Identify which cell holds the provided text, then report its [x, y] central coordinate. 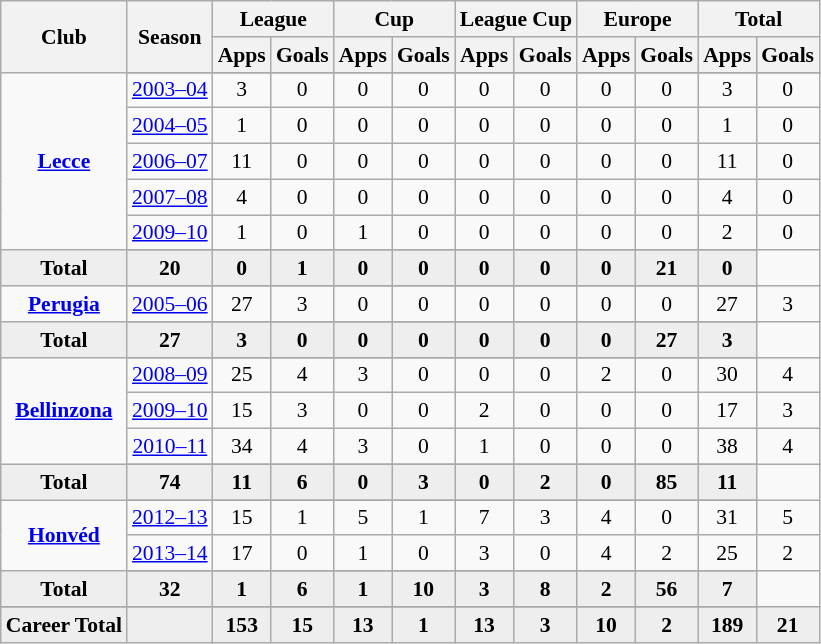
2005–06 [170, 304]
2008–09 [170, 375]
Lecce [64, 161]
Career Total [64, 625]
League Cup [516, 19]
38 [727, 447]
2006–07 [170, 162]
Bellinzona [64, 410]
Season [170, 36]
2010–11 [170, 447]
56 [666, 589]
2013–14 [170, 554]
2004–05 [170, 126]
74 [170, 482]
32 [170, 589]
Cup [394, 19]
30 [727, 375]
Europe [638, 19]
31 [727, 518]
Honvéd [64, 536]
Club [64, 36]
153 [242, 625]
8 [545, 589]
Perugia [64, 304]
85 [666, 482]
189 [727, 625]
34 [242, 447]
League [274, 19]
2007–08 [170, 197]
2012–13 [170, 518]
20 [170, 269]
2003–04 [170, 90]
